Return the (x, y) coordinate for the center point of the cell that contains the specified text.  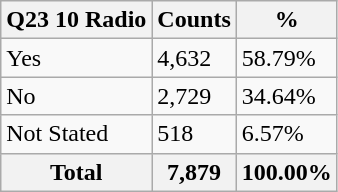
58.79% (286, 58)
Yes (76, 58)
Total (76, 172)
4,632 (194, 58)
Q23 10 Radio (76, 20)
7,879 (194, 172)
% (286, 20)
100.00% (286, 172)
518 (194, 134)
6.57% (286, 134)
2,729 (194, 96)
Not Stated (76, 134)
Counts (194, 20)
34.64% (286, 96)
No (76, 96)
